Return [X, Y] of the center of cell containing provided text 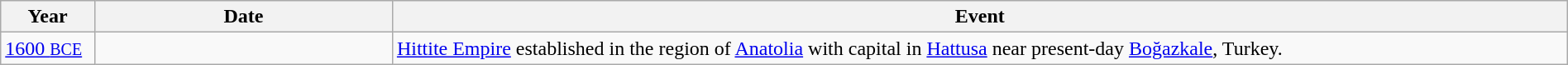
Event [979, 17]
Year [48, 17]
Date [243, 17]
Hittite Empire established in the region of Anatolia with capital in Hattusa near present-day Boğazkale, Turkey. [979, 48]
1600 BCE [48, 48]
